Provide the [x, y] coordinate of the cell's center where the given text is located.  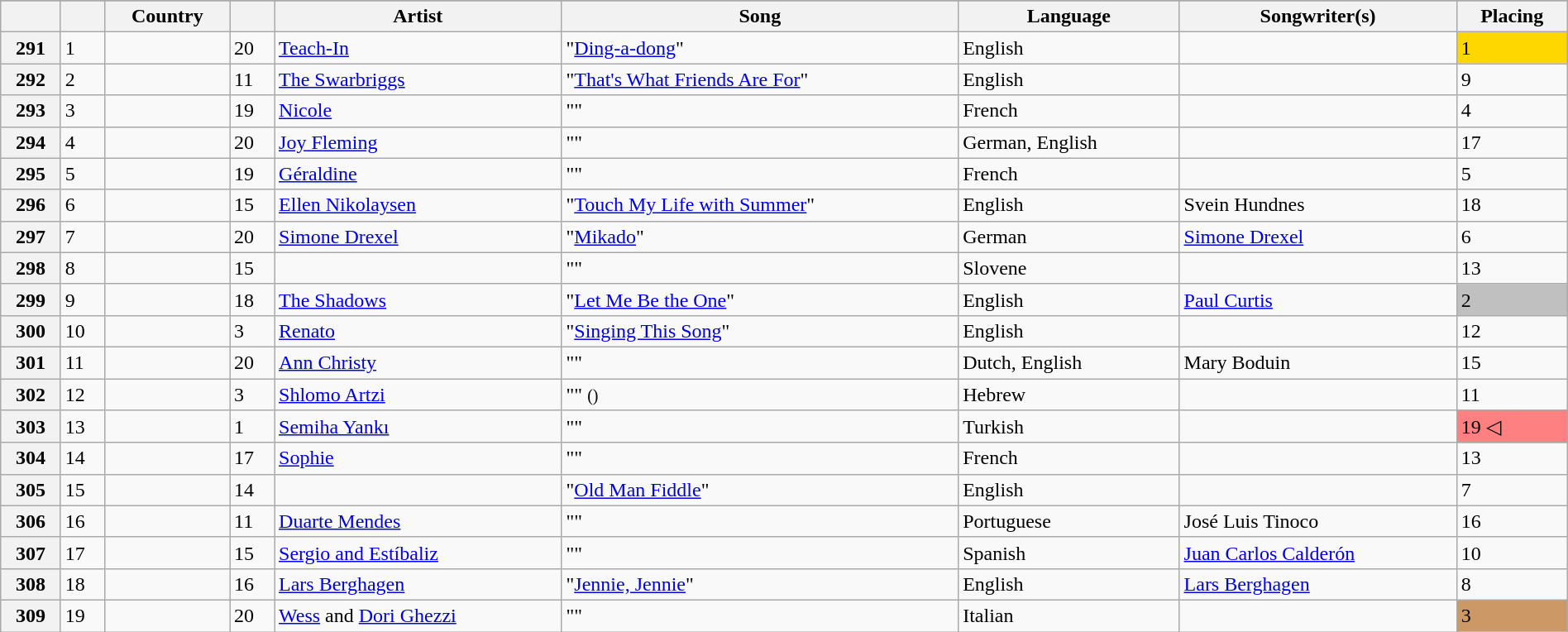
Artist [418, 17]
Juan Carlos Calderón [1318, 553]
308 [31, 584]
300 [31, 331]
Teach-In [418, 48]
Wess and Dori Ghezzi [418, 615]
294 [31, 142]
Language [1068, 17]
Ellen Nikolaysen [418, 205]
292 [31, 79]
"That's What Friends Are For" [760, 79]
Géraldine [418, 174]
Semiha Yankı [418, 427]
"Singing This Song" [760, 331]
309 [31, 615]
293 [31, 111]
303 [31, 427]
19 ◁ [1512, 427]
Sophie [418, 458]
"Old Man Fiddle" [760, 490]
299 [31, 299]
Slovene [1068, 268]
"Ding-a-dong" [760, 48]
Country [167, 17]
Sergio and Estíbaliz [418, 553]
302 [31, 395]
Song [760, 17]
"Jennie, Jennie" [760, 584]
Dutch, English [1068, 362]
296 [31, 205]
Paul Curtis [1318, 299]
Spanish [1068, 553]
Shlomo Artzi [418, 395]
German [1068, 237]
301 [31, 362]
Svein Hundnes [1318, 205]
"Touch My Life with Summer" [760, 205]
Duarte Mendes [418, 521]
305 [31, 490]
Hebrew [1068, 395]
Mary Boduin [1318, 362]
José Luis Tinoco [1318, 521]
"Let Me Be the One" [760, 299]
304 [31, 458]
291 [31, 48]
Joy Fleming [418, 142]
Renato [418, 331]
"" () [760, 395]
306 [31, 521]
Portuguese [1068, 521]
Nicole [418, 111]
Ann Christy [418, 362]
Italian [1068, 615]
The Swarbriggs [418, 79]
Songwriter(s) [1318, 17]
Placing [1512, 17]
The Shadows [418, 299]
German, English [1068, 142]
307 [31, 553]
295 [31, 174]
Turkish [1068, 427]
297 [31, 237]
298 [31, 268]
"Mikado" [760, 237]
